Output the [X, Y] coordinate of the center of the cell containing the given text.  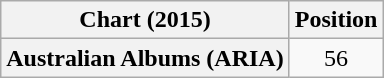
56 [336, 58]
Australian Albums (ARIA) [145, 58]
Chart (2015) [145, 20]
Position [336, 20]
